Locate the cell with the specified text and output its [X, Y] center coordinate. 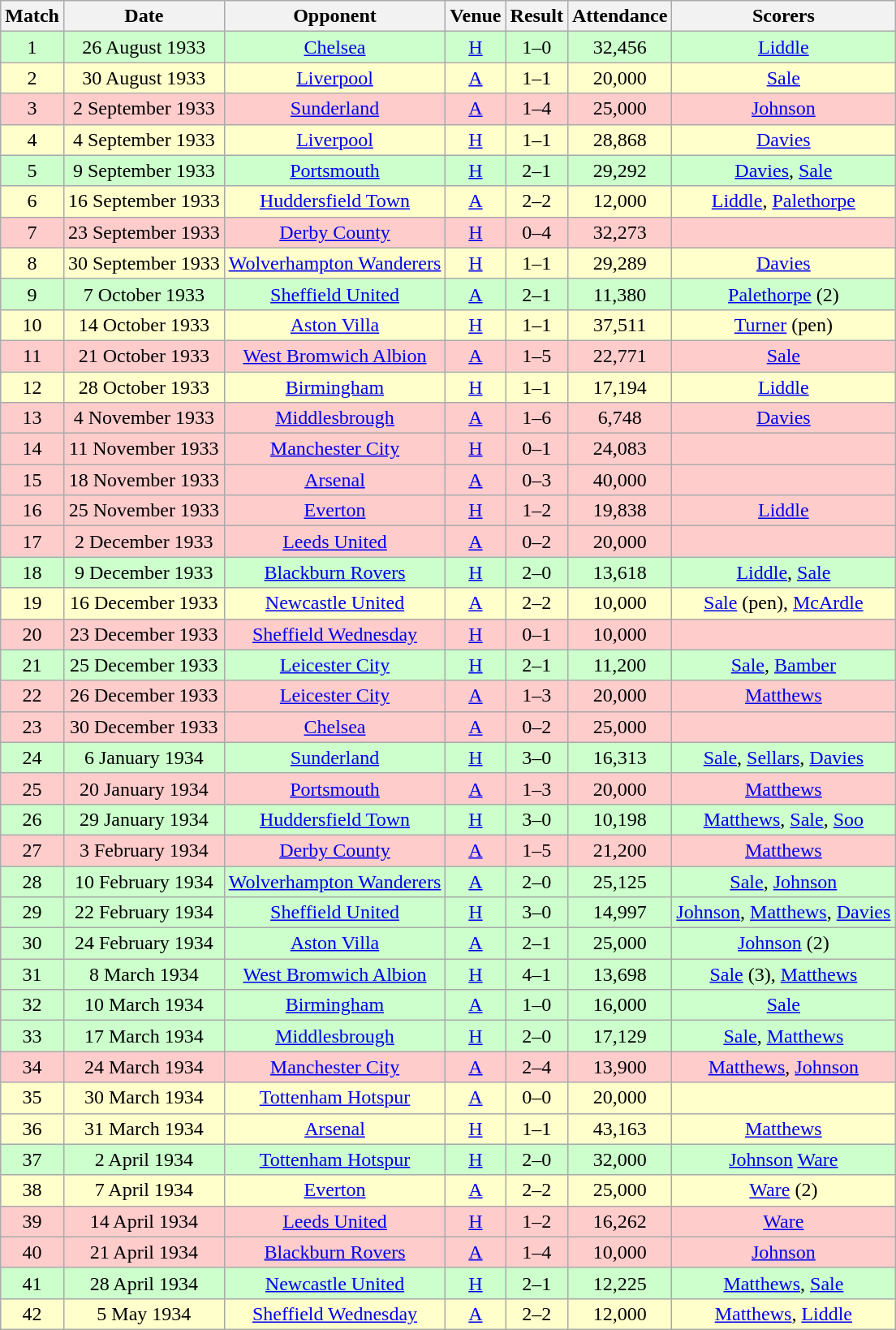
24 [32, 758]
2 [32, 78]
Sale (pen), McArdle [784, 603]
12,225 [619, 1283]
24,083 [619, 449]
3 [32, 109]
40,000 [619, 480]
1 [32, 47]
13 [32, 418]
11,200 [619, 665]
18 November 1933 [144, 480]
Attendance [619, 16]
10 March 1934 [144, 1005]
30 December 1933 [144, 727]
Match [32, 16]
4–1 [536, 974]
17,129 [619, 1036]
28,868 [619, 140]
Johnson, Matthews, Davies [784, 913]
Sale, Johnson [784, 881]
9 December 1933 [144, 572]
24 February 1934 [144, 944]
40 [32, 1252]
14,997 [619, 913]
14 [32, 449]
38 [32, 1190]
25 November 1933 [144, 511]
Palethorpe (2) [784, 294]
32 [32, 1005]
Johnson Ware [784, 1159]
8 March 1934 [144, 974]
17 March 1934 [144, 1036]
21,200 [619, 850]
23 [32, 727]
7 [32, 232]
Liddle, Sale [784, 572]
Liddle, Palethorpe [784, 201]
14 October 1933 [144, 325]
20 [32, 634]
2–4 [536, 1067]
41 [32, 1283]
17 [32, 542]
Result [536, 16]
Ware [784, 1221]
32,273 [619, 232]
13,618 [619, 572]
18 [32, 572]
4 November 1933 [144, 418]
Ware (2) [784, 1190]
0–0 [536, 1098]
32,000 [619, 1159]
4 [32, 140]
37 [32, 1159]
Opponent [334, 16]
Matthews, Sale, Soo [784, 819]
42 [32, 1314]
19 [32, 603]
17,194 [619, 387]
2 December 1933 [144, 542]
Johnson (2) [784, 944]
5 [32, 171]
37,511 [619, 325]
16 December 1933 [144, 603]
21 April 1934 [144, 1252]
10 February 1934 [144, 881]
0–3 [536, 480]
0–4 [536, 232]
16 September 1933 [144, 201]
35 [32, 1098]
13,698 [619, 974]
26 December 1933 [144, 696]
29,292 [619, 171]
23 September 1933 [144, 232]
11,380 [619, 294]
7 October 1933 [144, 294]
5 May 1934 [144, 1314]
4 September 1933 [144, 140]
36 [32, 1129]
11 [32, 356]
6,748 [619, 418]
19,838 [619, 511]
32,456 [619, 47]
26 [32, 819]
Turner (pen) [784, 325]
20 January 1934 [144, 788]
9 [32, 294]
16,313 [619, 758]
2 September 1933 [144, 109]
29 [32, 913]
Sale, Matthews [784, 1036]
10 [32, 325]
22 February 1934 [144, 913]
11 November 1933 [144, 449]
22,771 [619, 356]
34 [32, 1067]
Sale (3), Matthews [784, 974]
9 September 1933 [144, 171]
43,163 [619, 1129]
29 January 1934 [144, 819]
Venue [476, 16]
15 [32, 480]
10,198 [619, 819]
16,262 [619, 1221]
30 September 1933 [144, 263]
30 [32, 944]
33 [32, 1036]
6 January 1934 [144, 758]
39 [32, 1221]
Matthews, Johnson [784, 1067]
Scorers [784, 16]
2 April 1934 [144, 1159]
6 [32, 201]
24 March 1934 [144, 1067]
Sale, Bamber [784, 665]
25,125 [619, 881]
25 [32, 788]
28 October 1933 [144, 387]
16 [32, 511]
1–6 [536, 418]
13,900 [619, 1067]
21 [32, 665]
23 December 1933 [144, 634]
22 [32, 696]
30 March 1934 [144, 1098]
16,000 [619, 1005]
29,289 [619, 263]
28 April 1934 [144, 1283]
28 [32, 881]
12 [32, 387]
Davies, Sale [784, 171]
31 March 1934 [144, 1129]
Sale, Sellars, Davies [784, 758]
31 [32, 974]
26 August 1933 [144, 47]
Date [144, 16]
8 [32, 263]
7 April 1934 [144, 1190]
3 February 1934 [144, 850]
30 August 1933 [144, 78]
21 October 1933 [144, 356]
Matthews, Liddle [784, 1314]
Matthews, Sale [784, 1283]
27 [32, 850]
25 December 1933 [144, 665]
14 April 1934 [144, 1221]
